Locate the cell with the specified text and output its [x, y] center coordinate. 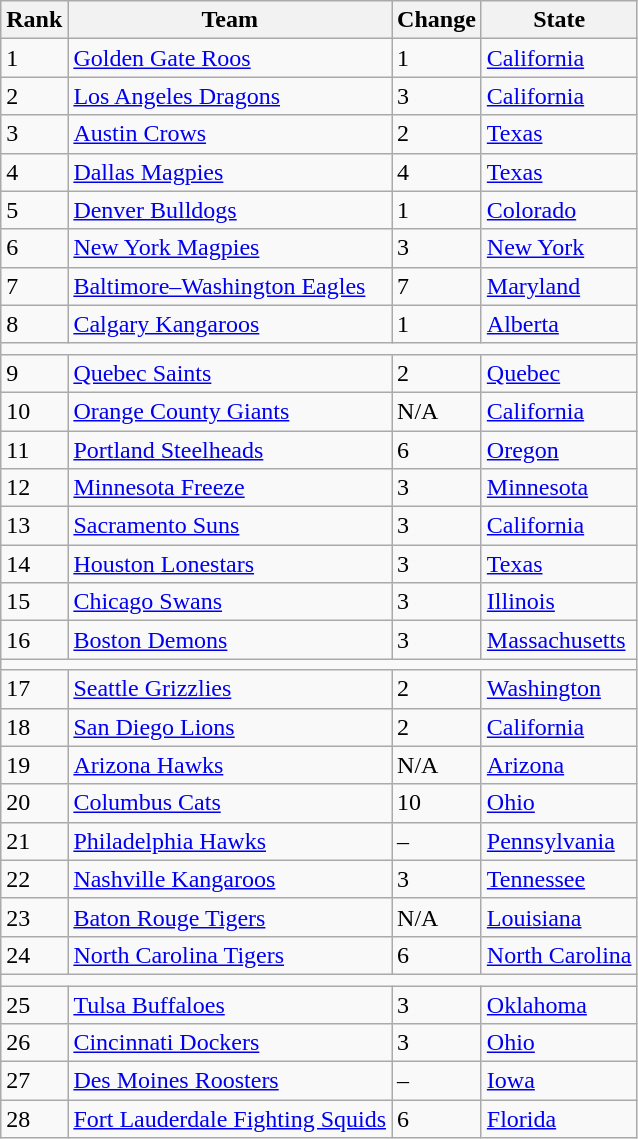
Rank [34, 20]
Columbus Cats [230, 803]
Change [437, 20]
Seattle Grizzlies [230, 689]
Orange County Giants [230, 411]
Iowa [559, 1081]
San Diego Lions [230, 727]
20 [34, 803]
Florida [559, 1119]
Oregon [559, 449]
Quebec Saints [230, 373]
Denver Bulldogs [230, 210]
Maryland [559, 286]
18 [34, 727]
Austin Crows [230, 134]
5 [34, 210]
Illinois [559, 602]
New York [559, 248]
Calgary Kangaroos [230, 324]
19 [34, 765]
26 [34, 1043]
Arizona [559, 765]
28 [34, 1119]
New York Magpies [230, 248]
Portland Steelheads [230, 449]
15 [34, 602]
Washington [559, 689]
13 [34, 526]
Boston Demons [230, 640]
Massachusetts [559, 640]
Louisiana [559, 917]
Arizona Hawks [230, 765]
12 [34, 488]
Des Moines Roosters [230, 1081]
North Carolina [559, 955]
16 [34, 640]
Alberta [559, 324]
23 [34, 917]
24 [34, 955]
Fort Lauderdale Fighting Squids [230, 1119]
Dallas Magpies [230, 172]
Baton Rouge Tigers [230, 917]
21 [34, 841]
Colorado [559, 210]
Pennsylvania [559, 841]
Tulsa Buffaloes [230, 1005]
Houston Lonestars [230, 564]
Tennessee [559, 879]
17 [34, 689]
Cincinnati Dockers [230, 1043]
Quebec [559, 373]
State [559, 20]
North Carolina Tigers [230, 955]
8 [34, 324]
25 [34, 1005]
Minnesota Freeze [230, 488]
Los Angeles Dragons [230, 96]
Oklahoma [559, 1005]
Team [230, 20]
Minnesota [559, 488]
Golden Gate Roos [230, 58]
Philadelphia Hawks [230, 841]
9 [34, 373]
Sacramento Suns [230, 526]
Baltimore–Washington Eagles [230, 286]
Chicago Swans [230, 602]
14 [34, 564]
Nashville Kangaroos [230, 879]
11 [34, 449]
27 [34, 1081]
22 [34, 879]
